Identify which cell holds the provided text, then report its [X, Y] central coordinate. 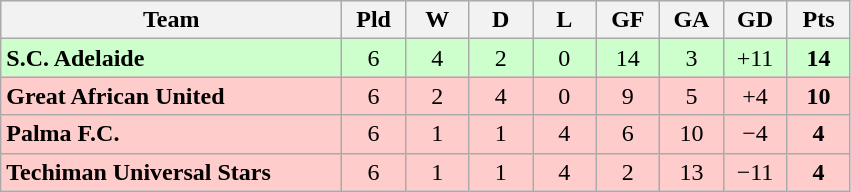
D [501, 20]
9 [628, 96]
Pld [374, 20]
−11 [755, 172]
13 [692, 172]
GD [755, 20]
Team [172, 20]
−4 [755, 134]
S.C. Adelaide [172, 58]
W [437, 20]
GF [628, 20]
Great African United [172, 96]
Techiman Universal Stars [172, 172]
L [564, 20]
Palma F.C. [172, 134]
+4 [755, 96]
5 [692, 96]
Pts [819, 20]
3 [692, 58]
GA [692, 20]
+11 [755, 58]
